Find where the given text appears and provide that cell's center as [x, y] coordinate. 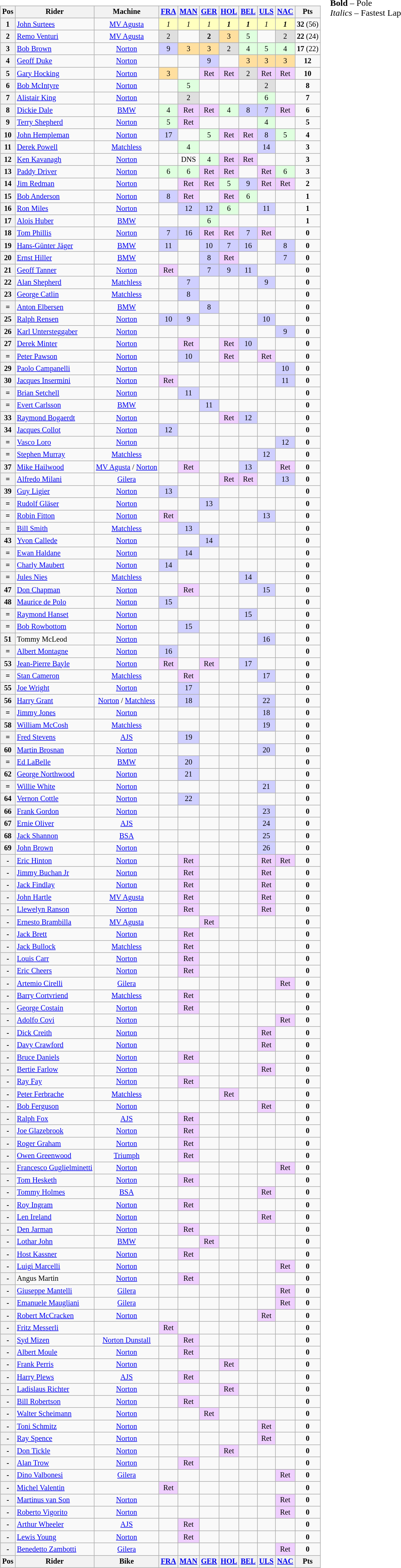
29 [8, 369]
Peter Pawson [54, 356]
Jack Findlay [54, 885]
Davy Crawford [54, 1045]
Peter Ferbrache [54, 1094]
47 [8, 590]
55 [8, 688]
John Hempleman [54, 135]
Karl Untersteggaber [54, 332]
Jean-Pierre Bayle [54, 664]
Ewan Haldane [54, 553]
Artemio Cirelli [54, 983]
Charly Maubert [54, 565]
Roger Graham [54, 1143]
69 [8, 848]
George Costain [54, 1008]
Terry Shepherd [54, 123]
Jacques Collot [54, 430]
John Hartle [54, 897]
Anton Elbersen [54, 307]
Norton / Matchless [127, 701]
Michel Valentin [54, 1488]
Ernie Oliver [54, 824]
Len Ireland [54, 1217]
Dino Valbonesi [54, 1476]
Den Jarman [54, 1230]
Barry Cortvriend [54, 996]
22 (24) [308, 37]
Hans-Günter Jäger [54, 246]
Lothar John [54, 1242]
Triumph [127, 1156]
Ray Spence [54, 1439]
Bob Anderson [54, 196]
Ladislaus Richter [54, 1389]
Brian Setchell [54, 393]
Harry Plews [54, 1377]
Yvon Callede [54, 541]
Alan Trow [54, 1463]
Bike [127, 1561]
Llewelyn Ranson [54, 910]
Adolfo Covi [54, 1020]
Jack Brett [54, 934]
Guy Ligier [54, 491]
Alan Shepherd [54, 282]
Albert Montagne [54, 652]
William McCosh [54, 725]
Walter Scheimann [54, 1414]
Vasco Loro [54, 443]
Ralph Rensen [54, 319]
Stan Cameron [54, 676]
Bob Brown [54, 49]
Robin Fitton [54, 516]
Martinus van Son [54, 1500]
Paolo Campanelli [54, 369]
Eric Hinton [54, 861]
Machine [127, 12]
43 [8, 541]
56 [8, 701]
Jim Redman [54, 184]
Derek Minter [54, 344]
Maurice de Polo [54, 602]
Norton Dunstall [127, 1340]
Bob Ferguson [54, 1106]
39 [8, 491]
Host Kassner [54, 1254]
Bill Robertson [54, 1402]
Willie White [54, 787]
Eric Cheers [54, 971]
Bob McIntyre [54, 86]
24 [267, 824]
Geoff Duke [54, 61]
Robert McCracken [54, 1315]
Fred Stevens [54, 737]
Stephen Murray [54, 455]
Toni Schmitz [54, 1426]
37 [8, 467]
John Surtees [54, 24]
Evert Carlsson [54, 406]
Bruce Daniels [54, 1057]
58 [8, 725]
Tommy Holmes [54, 1193]
Rudolf Gläser [54, 504]
Alfredo Milani [54, 479]
Jacques Insermini [54, 381]
Ralph Fox [54, 1119]
Albert Moule [54, 1352]
Joe Wright [54, 688]
48 [8, 602]
64 [8, 799]
Vernon Cottle [54, 799]
Bill Smith [54, 528]
Alois Huber [54, 221]
Angus Martin [54, 1279]
George Northwood [54, 774]
Bob Rowbottom [54, 627]
67 [8, 824]
Raymond Bogaerdt [54, 418]
Lewis Young [54, 1537]
Raymond Hanset [54, 615]
Luigi Marcelli [54, 1267]
33 [8, 418]
Francesco Guglielminetti [54, 1168]
Jimmy Buchan Jr [54, 873]
Ron Miles [54, 209]
Arthur Wheeler [54, 1525]
Jack Bullock [54, 947]
Tommy McLeod [54, 639]
Gary Hocking [54, 73]
Paddy Driver [54, 172]
Syd Mizen [54, 1340]
Remo Venturi [54, 37]
27 [8, 344]
30 [8, 381]
Don Tickle [54, 1451]
DNS [188, 160]
Roberto Vigorito [54, 1512]
George Catlin [54, 295]
32 (56) [308, 24]
Tom Hesketh [54, 1180]
Giuseppe Mantelli [54, 1291]
MV Agusta / Norton [127, 467]
Joe Glazebrook [54, 1131]
Owen Greenwood [54, 1156]
Ken Kavanagh [54, 160]
Louis Carr [54, 959]
Geoff Tanner [54, 270]
Derek Powell [54, 147]
51 [8, 639]
Ed LaBelle [54, 762]
34 [8, 430]
Alistair King [54, 98]
66 [8, 811]
Ray Fay [54, 1082]
Fritz Messerli [54, 1328]
Ernst Hiller [54, 258]
Emanuele Maugliani [54, 1303]
Harry Grant [54, 701]
Don Chapman [54, 590]
Dickie Dale [54, 110]
Dick Creith [54, 1033]
60 [8, 750]
Tom Phillis [54, 233]
68 [8, 836]
Bertie Farlow [54, 1070]
Mike Hailwood [54, 467]
17 (22) [308, 49]
Jack Shannon [54, 836]
Frank Perris [54, 1365]
62 [8, 774]
Frank Gordon [54, 811]
Martin Brosnan [54, 750]
Benedetto Zambotti [54, 1549]
Roy Ingram [54, 1205]
Ernesto Brambilla [54, 922]
Jimmy Jones [54, 713]
John Brown [54, 848]
53 [8, 664]
Jules Nies [54, 578]
